Identify which cell holds the provided text, then report its (X, Y) central coordinate. 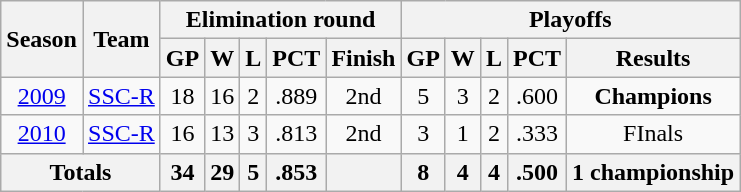
.853 (296, 172)
Season (42, 39)
.600 (536, 96)
13 (222, 134)
.813 (296, 134)
18 (182, 96)
FInals (654, 134)
Totals (81, 172)
Results (654, 58)
2010 (42, 134)
.333 (536, 134)
29 (222, 172)
Finish (364, 58)
Elimination round (280, 20)
Champions (654, 96)
2009 (42, 96)
1 (462, 134)
.889 (296, 96)
1 championship (654, 172)
Playoffs (570, 20)
Team (121, 39)
8 (423, 172)
34 (182, 172)
.500 (536, 172)
